Locate the cell with the specified text and output its (x, y) center coordinate. 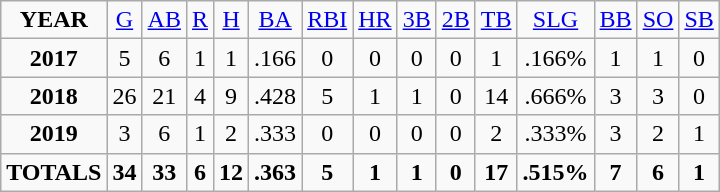
7 (616, 172)
YEAR (54, 20)
33 (164, 172)
AB (164, 20)
2017 (54, 58)
.363 (276, 172)
SO (658, 20)
9 (232, 96)
14 (496, 96)
SB (699, 20)
2019 (54, 134)
TB (496, 20)
.166 (276, 58)
3B (416, 20)
26 (124, 96)
H (232, 20)
R (200, 20)
SLG (556, 20)
.333% (556, 134)
2018 (54, 96)
G (124, 20)
21 (164, 96)
.666% (556, 96)
4 (200, 96)
.333 (276, 134)
17 (496, 172)
RBI (328, 20)
.166% (556, 58)
BB (616, 20)
.428 (276, 96)
.515% (556, 172)
12 (232, 172)
34 (124, 172)
HR (375, 20)
BA (276, 20)
2B (456, 20)
TOTALS (54, 172)
